Detect which cell encompasses the target text, then output its [x, y] center coordinate. 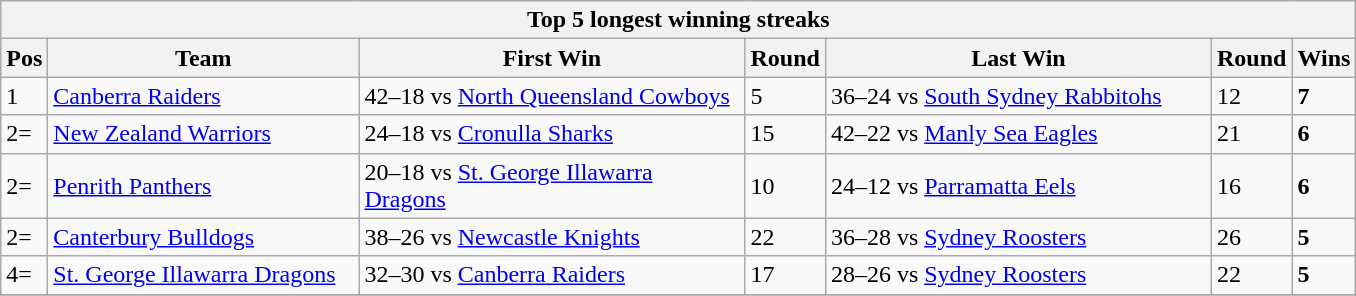
Last Win [1018, 58]
4= [24, 275]
Canberra Raiders [204, 96]
1 [24, 96]
24–12 vs Parramatta Eels [1018, 186]
24–18 vs Cronulla Sharks [552, 134]
42–22 vs Manly Sea Eagles [1018, 134]
32–30 vs Canberra Raiders [552, 275]
20–18 vs St. George Illawarra Dragons [552, 186]
Pos [24, 58]
38–26 vs Newcastle Knights [552, 237]
Wins [1324, 58]
New Zealand Warriors [204, 134]
42–18 vs North Queensland Cowboys [552, 96]
26 [1251, 237]
Canterbury Bulldogs [204, 237]
Penrith Panthers [204, 186]
10 [785, 186]
St. George Illawarra Dragons [204, 275]
16 [1251, 186]
17 [785, 275]
12 [1251, 96]
36–24 vs South Sydney Rabbitohs [1018, 96]
28–26 vs Sydney Roosters [1018, 275]
Top 5 longest winning streaks [678, 20]
36–28 vs Sydney Roosters [1018, 237]
First Win [552, 58]
15 [785, 134]
7 [1324, 96]
21 [1251, 134]
Team [204, 58]
